Search for the cell housing the specified text and yield its [x, y] center coordinate. 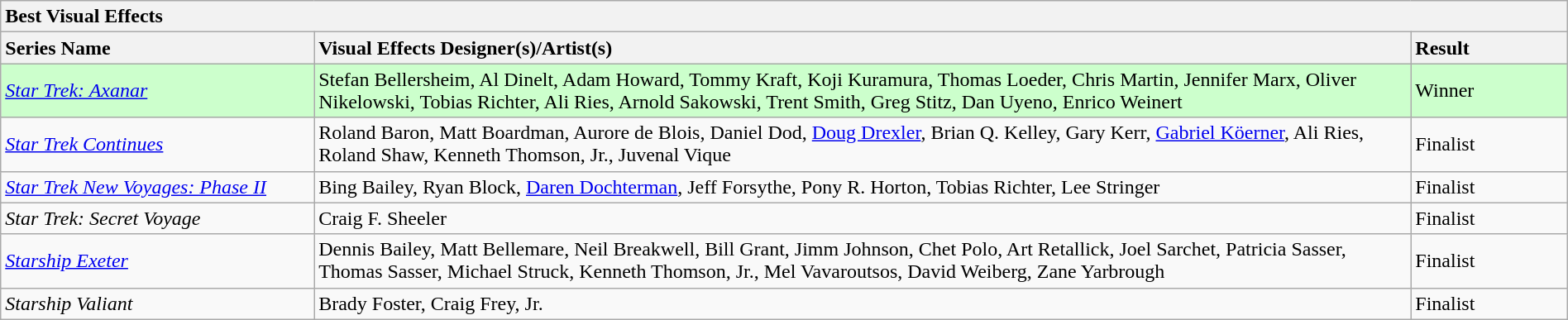
Starship Exeter [157, 261]
Best Visual Effects [784, 17]
Craig F. Sheeler [863, 218]
Star Trek: Axanar [157, 91]
Star Trek New Voyages: Phase II [157, 187]
Visual Effects Designer(s)/Artist(s) [863, 48]
Result [1489, 48]
Bing Bailey, Ryan Block, Daren Dochterman, Jeff Forsythe, Pony R. Horton, Tobias Richter, Lee Stringer [863, 187]
Series Name [157, 48]
Star Trek Continues [157, 144]
Starship Valiant [157, 303]
Brady Foster, Craig Frey, Jr. [863, 303]
Star Trek: Secret Voyage [157, 218]
Winner [1489, 91]
